Determine the [x, y] coordinate at the center of the cell enclosing the given text.  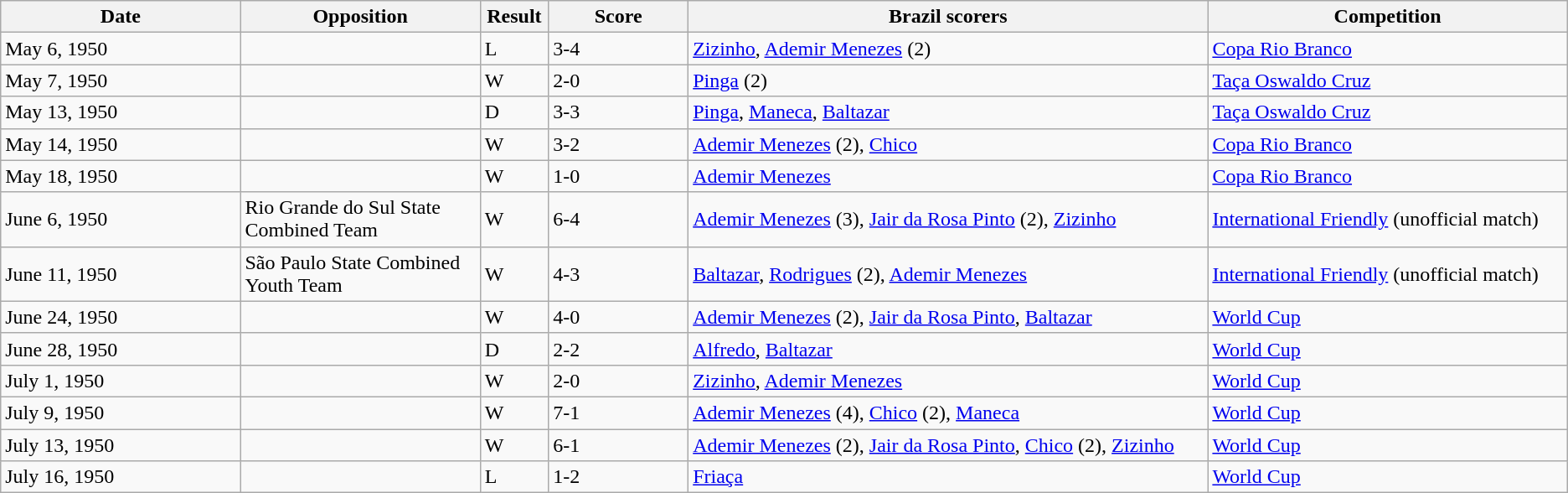
3-4 [618, 49]
1-0 [618, 176]
Zizinho, Ademir Menezes (2) [948, 49]
June 11, 1950 [121, 273]
July 9, 1950 [121, 413]
2-2 [618, 349]
Ademir Menezes (3), Jair da Rosa Pinto (2), Zizinho [948, 220]
May 13, 1950 [121, 112]
7-1 [618, 413]
São Paulo State Combined Youth Team [360, 273]
May 18, 1950 [121, 176]
6-4 [618, 220]
June 24, 1950 [121, 317]
Score [618, 17]
Pinga, Maneca, Baltazar [948, 112]
June 28, 1950 [121, 349]
July 1, 1950 [121, 381]
Ademir Menezes (4), Chico (2), Maneca [948, 413]
June 6, 1950 [121, 220]
Friaça [948, 477]
4-3 [618, 273]
July 13, 1950 [121, 445]
3-3 [618, 112]
May 6, 1950 [121, 49]
July 16, 1950 [121, 477]
Zizinho, Ademir Menezes [948, 381]
Ademir Menezes (2), Chico [948, 144]
Brazil scorers [948, 17]
May 14, 1950 [121, 144]
Date [121, 17]
6-1 [618, 445]
Opposition [360, 17]
May 7, 1950 [121, 80]
Baltazar, Rodrigues (2), Ademir Menezes [948, 273]
3-2 [618, 144]
Ademir Menezes (2), Jair da Rosa Pinto, Chico (2), Zizinho [948, 445]
1-2 [618, 477]
Alfredo, Baltazar [948, 349]
Ademir Menezes [948, 176]
4-0 [618, 317]
Competition [1387, 17]
Pinga (2) [948, 80]
Rio Grande do Sul State Combined Team [360, 220]
Ademir Menezes (2), Jair da Rosa Pinto, Baltazar [948, 317]
Result [514, 17]
